Determine the (X, Y) coordinate at the center of the cell enclosing the given text.  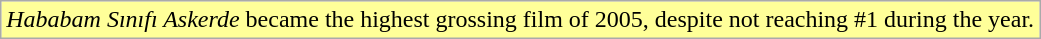
Hababam Sınıfı Askerde became the highest grossing film of 2005, despite not reaching #1 during the year. (520, 20)
